Identify which cell holds the provided text, then report its [x, y] central coordinate. 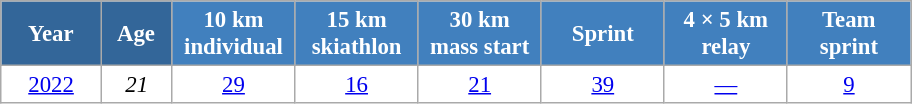
— [726, 85]
4 × 5 km relay [726, 34]
2022 [52, 85]
Team sprint [848, 34]
9 [848, 85]
15 km skiathlon [356, 34]
Age [136, 34]
16 [356, 85]
Sprint [602, 34]
29 [234, 85]
Year [52, 34]
30 km mass start [480, 34]
10 km individual [234, 34]
39 [602, 85]
